Identify which cell holds the provided text, then report its (X, Y) central coordinate. 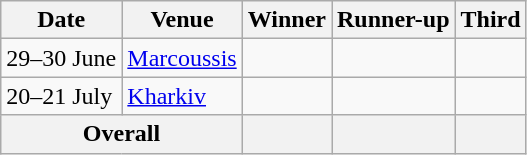
Kharkiv (182, 96)
Date (62, 20)
Winner (286, 20)
Overall (122, 134)
Venue (182, 20)
Marcoussis (182, 58)
Third (490, 20)
29–30 June (62, 58)
20–21 July (62, 96)
Runner-up (394, 20)
